From the cell containing the given text, extract its center point as (x, y) coordinate. 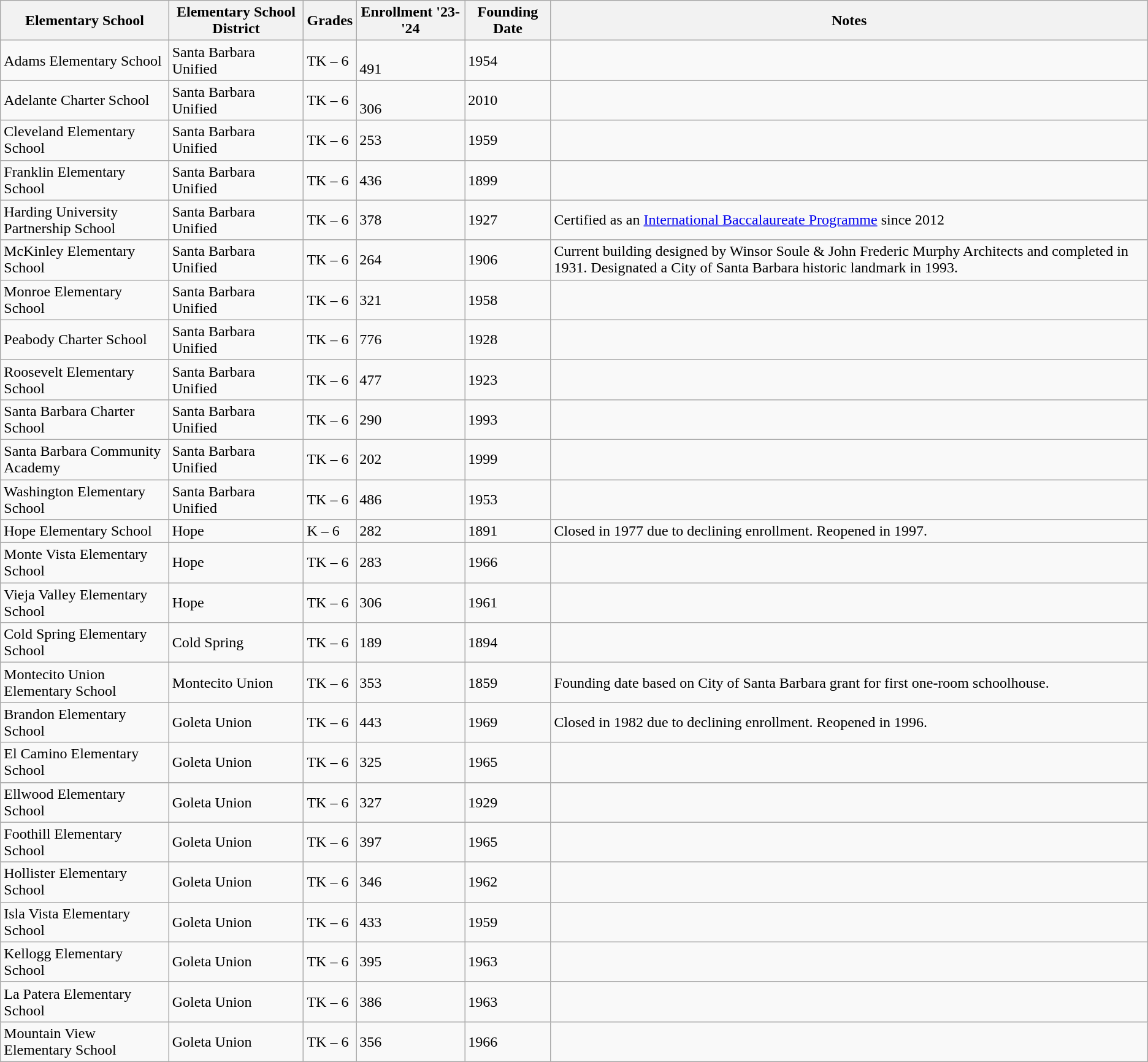
776 (411, 340)
1954 (508, 60)
La Patera Elementary School (85, 1001)
Ellwood Elementary School (85, 802)
264 (411, 260)
321 (411, 299)
Elementary School (85, 21)
Closed in 1977 due to declining enrollment. Reopened in 1997. (849, 531)
1961 (508, 602)
Elementary School District (236, 21)
Franklin Elementary School (85, 180)
1993 (508, 420)
353 (411, 682)
491 (411, 60)
Washington Elementary School (85, 499)
1929 (508, 802)
El Camino Elementary School (85, 762)
325 (411, 762)
Peabody Charter School (85, 340)
1859 (508, 682)
397 (411, 842)
Harding University Partnership School (85, 220)
Brandon Elementary School (85, 723)
Monroe Elementary School (85, 299)
Adelante Charter School (85, 101)
Hope Elementary School (85, 531)
1969 (508, 723)
282 (411, 531)
Montecito Union (236, 682)
1999 (508, 459)
477 (411, 379)
Notes (849, 21)
395 (411, 962)
1953 (508, 499)
Roosevelt Elementary School (85, 379)
Foothill Elementary School (85, 842)
1899 (508, 180)
1891 (508, 531)
1906 (508, 260)
2010 (508, 101)
Adams Elementary School (85, 60)
283 (411, 563)
Founding Date (508, 21)
327 (411, 802)
Hollister Elementary School (85, 882)
Cold Spring (236, 643)
486 (411, 499)
1894 (508, 643)
346 (411, 882)
Closed in 1982 due to declining enrollment. Reopened in 1996. (849, 723)
1927 (508, 220)
Cold Spring Elementary School (85, 643)
189 (411, 643)
253 (411, 140)
433 (411, 922)
1928 (508, 340)
Grades (330, 21)
356 (411, 1042)
386 (411, 1001)
378 (411, 220)
Cleveland Elementary School (85, 140)
Mountain View Elementary School (85, 1042)
Santa Barbara Community Academy (85, 459)
Monte Vista Elementary School (85, 563)
McKinley Elementary School (85, 260)
Kellogg Elementary School (85, 962)
Vieja Valley Elementary School (85, 602)
Enrollment '23-'24 (411, 21)
Montecito Union Elementary School (85, 682)
290 (411, 420)
202 (411, 459)
Isla Vista Elementary School (85, 922)
Santa Barbara Charter School (85, 420)
436 (411, 180)
Founding date based on City of Santa Barbara grant for first one-room schoolhouse. (849, 682)
1923 (508, 379)
Certified as an International Baccalaureate Programme since 2012 (849, 220)
K – 6 (330, 531)
1958 (508, 299)
1962 (508, 882)
443 (411, 723)
